Scan for the cell matching the given text and deliver its [X, Y] coordinate at center. 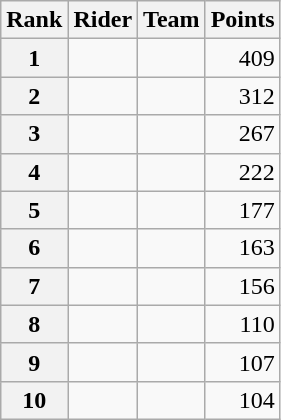
3 [34, 134]
5 [34, 210]
163 [242, 248]
6 [34, 248]
Rank [34, 20]
Team [172, 20]
10 [34, 400]
4 [34, 172]
107 [242, 362]
110 [242, 324]
222 [242, 172]
104 [242, 400]
8 [34, 324]
Points [242, 20]
7 [34, 286]
1 [34, 58]
409 [242, 58]
9 [34, 362]
156 [242, 286]
Rider [103, 20]
2 [34, 96]
177 [242, 210]
267 [242, 134]
312 [242, 96]
